Pinpoint the cell where the given text exists, returning its (x, y) midpoint coordinate. 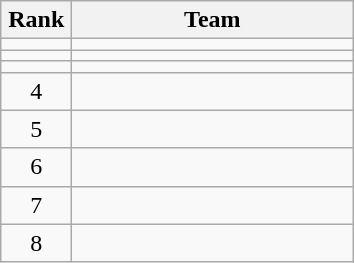
Rank (36, 20)
6 (36, 167)
4 (36, 91)
5 (36, 129)
Team (212, 20)
8 (36, 243)
7 (36, 205)
